Capture the cell that displays the provided text and extract its [X, Y] central coordinate. 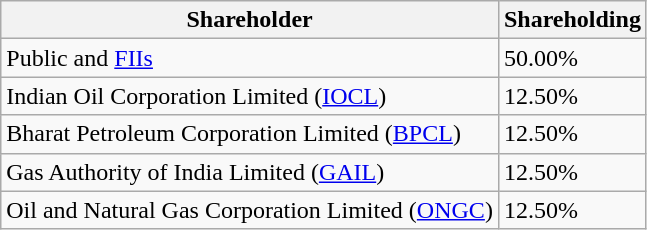
Public and FIIs [250, 58]
Oil and Natural Gas Corporation Limited (ONGC) [250, 210]
50.00% [572, 58]
Indian Oil Corporation Limited (IOCL) [250, 96]
Bharat Petroleum Corporation Limited (BPCL) [250, 134]
Gas Authority of India Limited (GAIL) [250, 172]
Shareholder [250, 20]
Shareholding [572, 20]
